Return (X, Y) of the center of cell containing provided text 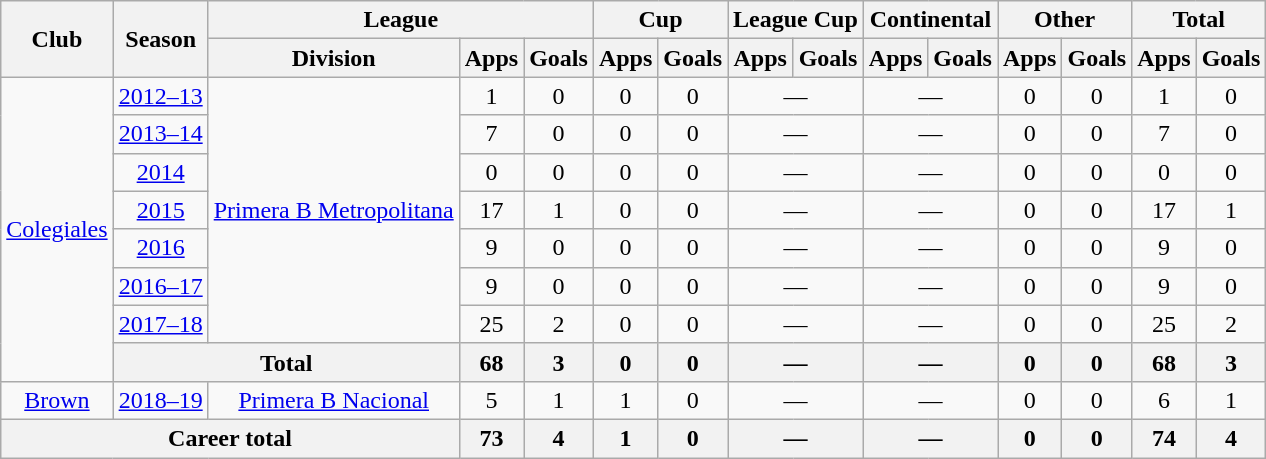
Other (1065, 20)
2012–13 (160, 96)
Career total (230, 438)
2018–19 (160, 400)
Colegiales (57, 229)
2014 (160, 172)
2013–14 (160, 134)
Season (160, 39)
73 (491, 438)
74 (1164, 438)
2016–17 (160, 286)
Primera B Metropolitana (334, 210)
League Cup (796, 20)
2017–18 (160, 324)
Primera B Nacional (334, 400)
Continental (930, 20)
2015 (160, 210)
Brown (57, 400)
Division (334, 58)
League (400, 20)
5 (491, 400)
Cup (660, 20)
2016 (160, 248)
6 (1164, 400)
Club (57, 39)
